Capture the cell that displays the provided text and extract its (x, y) central coordinate. 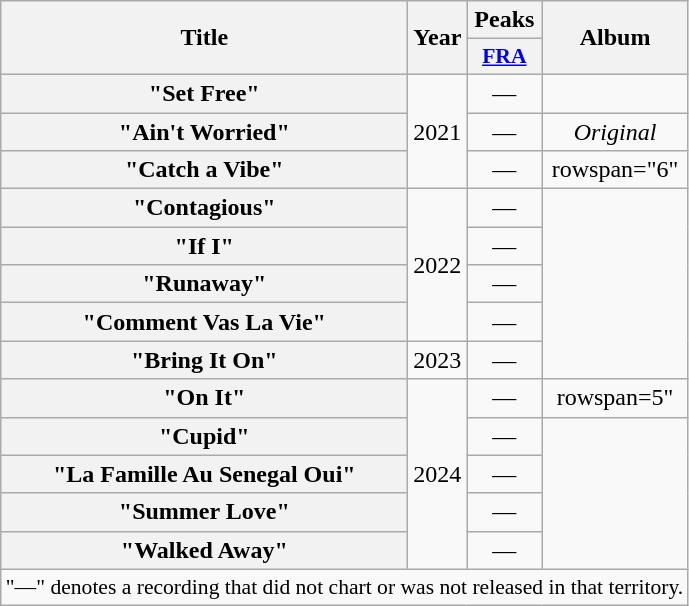
2022 (438, 265)
2023 (438, 360)
Original (615, 131)
"Runaway" (204, 284)
"Bring It On" (204, 360)
Peaks (504, 20)
"Walked Away" (204, 550)
2024 (438, 474)
FRA (504, 57)
rowspan=5" (615, 398)
Title (204, 38)
"—" denotes a recording that did not chart or was not released in that territory. (345, 587)
rowspan="6" (615, 170)
"Cupid" (204, 436)
"Set Free" (204, 93)
"Summer Love" (204, 512)
2021 (438, 131)
"Ain't Worried" (204, 131)
"If I" (204, 246)
"Comment Vas La Vie" (204, 322)
"La Famille Au Senegal Oui" (204, 474)
"On It" (204, 398)
Album (615, 38)
"Contagious" (204, 208)
Year (438, 38)
"Catch a Vibe" (204, 170)
